Identify which cell holds the provided text, then report its [x, y] central coordinate. 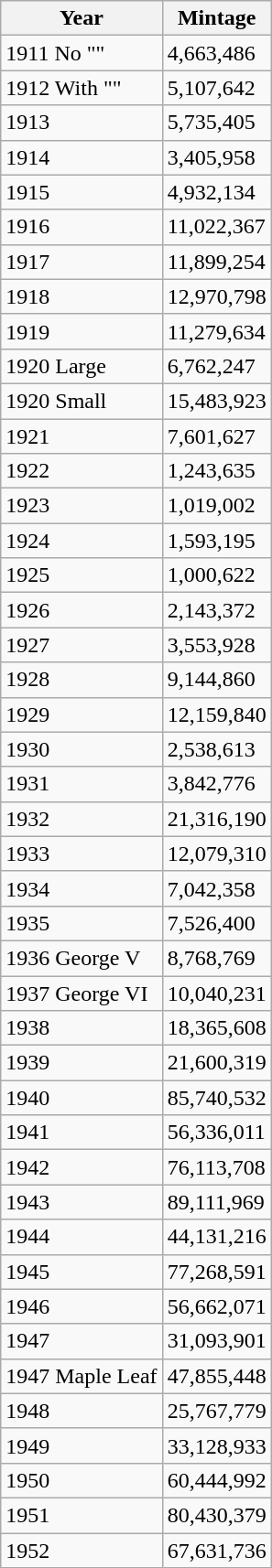
85,740,532 [216, 1098]
1927 [82, 645]
1937 George VI [82, 993]
1,019,002 [216, 506]
1949 [82, 1445]
18,365,608 [216, 1028]
1915 [82, 192]
3,553,928 [216, 645]
1944 [82, 1237]
1950 [82, 1480]
1928 [82, 680]
80,430,379 [216, 1515]
76,113,708 [216, 1167]
1931 [82, 784]
11,279,634 [216, 331]
12,970,798 [216, 296]
6,762,247 [216, 366]
1922 [82, 471]
1,000,622 [216, 575]
9,144,860 [216, 680]
2,538,613 [216, 749]
1918 [82, 296]
1938 [82, 1028]
5,107,642 [216, 88]
1914 [82, 157]
12,079,310 [216, 854]
67,631,736 [216, 1551]
21,600,319 [216, 1063]
1947 Maple Leaf [82, 1376]
11,022,367 [216, 227]
1920 Large [82, 366]
1912 With "" [82, 88]
1939 [82, 1063]
Year [82, 18]
1936 George V [82, 958]
1947 [82, 1341]
3,405,958 [216, 157]
1952 [82, 1551]
2,143,372 [216, 610]
1925 [82, 575]
Mintage [216, 18]
1911 No "" [82, 53]
47,855,448 [216, 1376]
4,932,134 [216, 192]
1930 [82, 749]
89,111,969 [216, 1202]
1919 [82, 331]
7,042,358 [216, 888]
1929 [82, 714]
7,526,400 [216, 923]
1920 Small [82, 401]
56,336,011 [216, 1133]
1948 [82, 1411]
8,768,769 [216, 958]
4,663,486 [216, 53]
1,593,195 [216, 541]
77,268,591 [216, 1272]
1935 [82, 923]
1945 [82, 1272]
1940 [82, 1098]
1924 [82, 541]
1921 [82, 436]
1923 [82, 506]
1934 [82, 888]
1951 [82, 1515]
3,842,776 [216, 784]
1926 [82, 610]
60,444,992 [216, 1480]
1932 [82, 819]
5,735,405 [216, 123]
1,243,635 [216, 471]
1946 [82, 1306]
21,316,190 [216, 819]
1943 [82, 1202]
44,131,216 [216, 1237]
12,159,840 [216, 714]
25,767,779 [216, 1411]
7,601,627 [216, 436]
1941 [82, 1133]
1933 [82, 854]
56,662,071 [216, 1306]
15,483,923 [216, 401]
10,040,231 [216, 993]
33,128,933 [216, 1445]
31,093,901 [216, 1341]
1913 [82, 123]
11,899,254 [216, 262]
1916 [82, 227]
1917 [82, 262]
1942 [82, 1167]
